Determine the (x, y) coordinate at the center of the cell enclosing the given text.  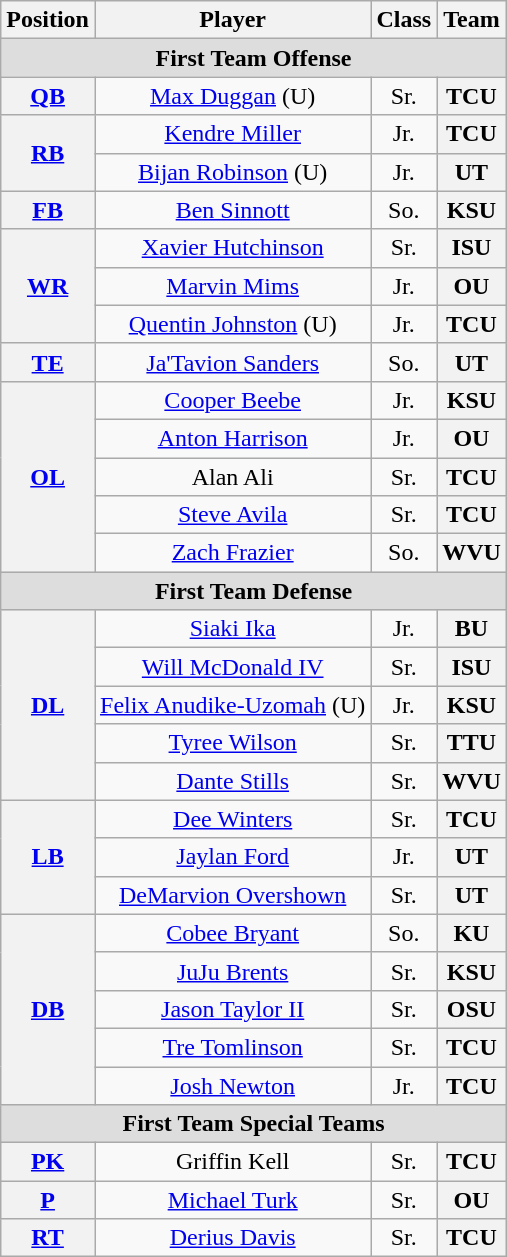
Marvin Mims (232, 286)
Position (48, 20)
TE (48, 362)
RB (48, 153)
Xavier Hutchinson (232, 248)
First Team Special Teams (254, 1124)
Kendre Miller (232, 134)
TTU (472, 743)
Siaki Ika (232, 629)
Anton Harrison (232, 438)
OL (48, 476)
LB (48, 857)
OSU (472, 1009)
QB (48, 96)
Dee Winters (232, 819)
Cooper Beebe (232, 400)
Will McDonald IV (232, 667)
JuJu Brents (232, 971)
Quentin Johnston (U) (232, 324)
Alan Ali (232, 477)
BU (472, 629)
DeMarvion Overshown (232, 895)
Tre Tomlinson (232, 1047)
Max Duggan (U) (232, 96)
Team (472, 20)
First Team Offense (254, 58)
RT (48, 1238)
Dante Stills (232, 781)
Player (232, 20)
Josh Newton (232, 1085)
Felix Anudike-Uzomah (U) (232, 705)
Zach Frazier (232, 553)
KU (472, 933)
Derius Davis (232, 1238)
Jason Taylor II (232, 1009)
Michael Turk (232, 1200)
Ja'Tavion Sanders (232, 362)
Griffin Kell (232, 1162)
Steve Avila (232, 515)
WR (48, 286)
DL (48, 705)
DB (48, 1009)
First Team Defense (254, 591)
Bijan Robinson (U) (232, 172)
Jaylan Ford (232, 857)
FB (48, 210)
P (48, 1200)
Cobee Bryant (232, 933)
Ben Sinnott (232, 210)
Class (404, 20)
PK (48, 1162)
Tyree Wilson (232, 743)
